Output the (X, Y) coordinate of the center of the cell containing the given text.  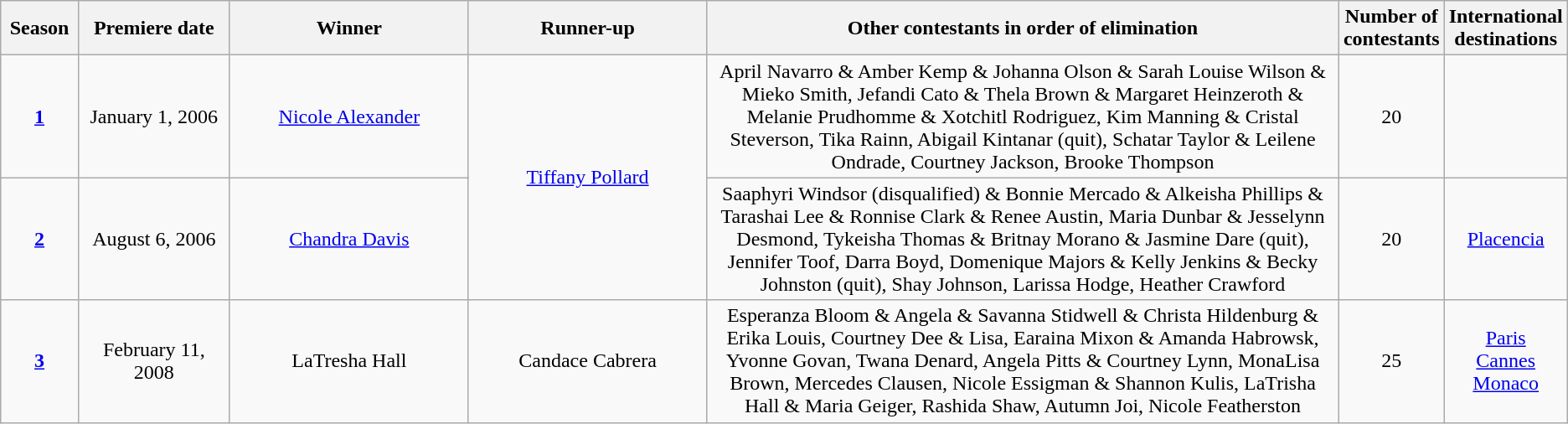
Placencia (1506, 239)
Premiere date (154, 28)
Other contestants in order of elimination (1024, 28)
3 (40, 361)
25 (1391, 361)
August 6, 2006 (154, 239)
Candace Cabrera (587, 361)
Number of contestants (1391, 28)
February 11, 2008 (154, 361)
Nicole Alexander (348, 116)
January 1, 2006 (154, 116)
2 (40, 239)
LaTresha Hall (348, 361)
Season (40, 28)
Runner-up (587, 28)
1 (40, 116)
Winner (348, 28)
Chandra Davis (348, 239)
Tiffany Pollard (587, 178)
ParisCannesMonaco (1506, 361)
International destinations (1506, 28)
